Detect which cell encompasses the target text, then output its (X, Y) center coordinate. 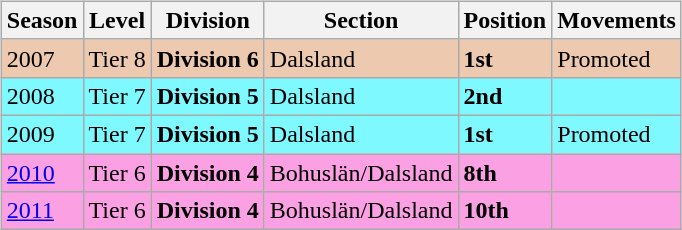
2007 (42, 58)
8th (505, 173)
Tier 8 (117, 58)
10th (505, 211)
2008 (42, 96)
2011 (42, 211)
Position (505, 20)
2010 (42, 173)
Season (42, 20)
Level (117, 20)
Division 6 (208, 58)
Movements (617, 20)
2nd (505, 96)
Section (361, 20)
2009 (42, 134)
Division (208, 20)
